Scan for the cell matching the given text and deliver its (X, Y) coordinate at center. 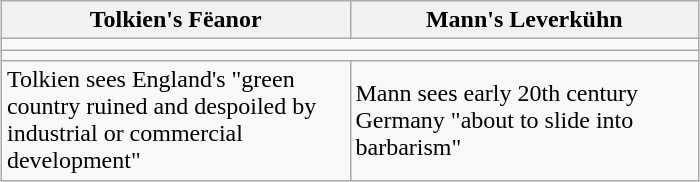
Tolkien sees England's "green country ruined and despoiled by industrial or commercial development" (176, 120)
Mann sees early 20th century Germany "about to slide into barbarism" (524, 120)
Tolkien's Fëanor (176, 20)
Mann's Leverkühn (524, 20)
